Return (x, y) of the center of cell containing provided text 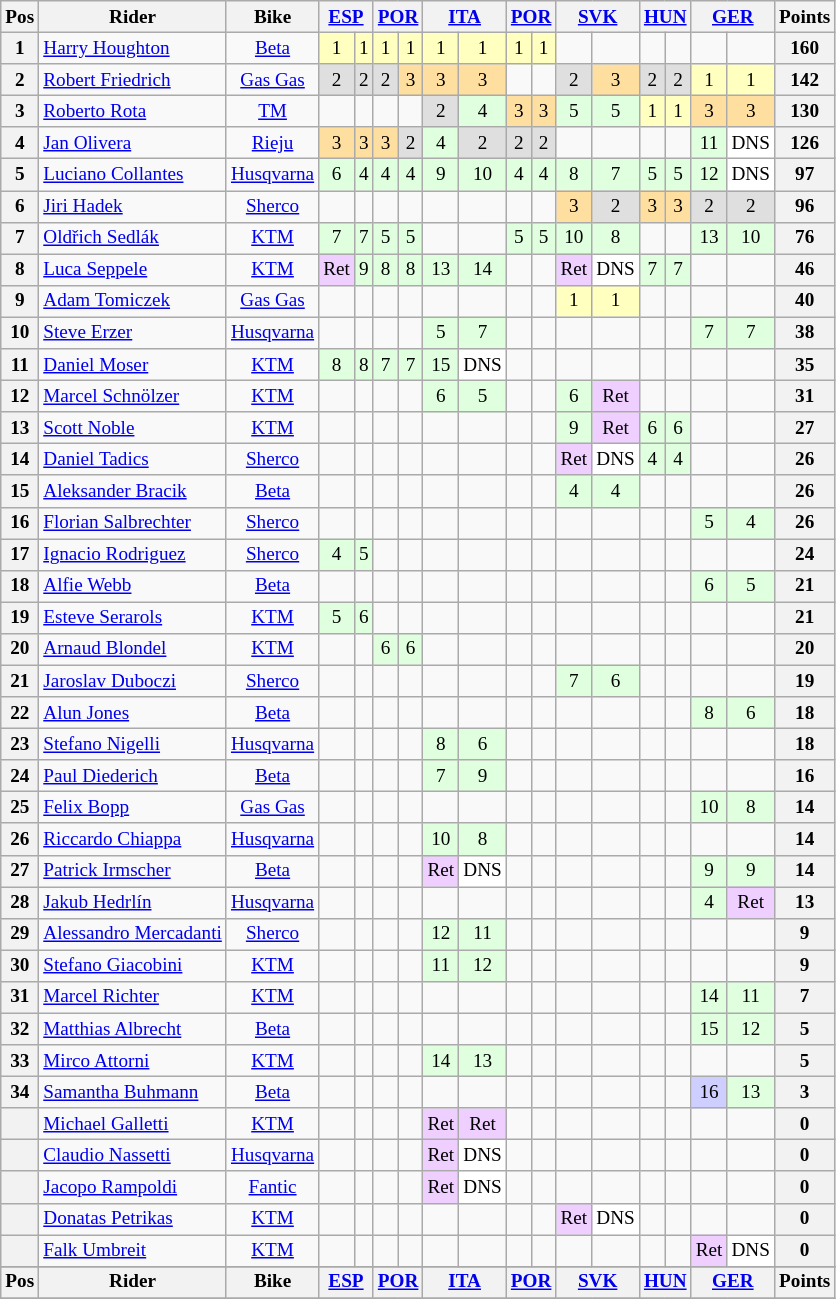
Claudio Nassetti (133, 1156)
29 (20, 934)
Falk Umbreit (133, 1251)
130 (804, 111)
TM (272, 111)
Marcel Schnölzer (133, 396)
Florian Salbrechter (133, 523)
22 (20, 713)
142 (804, 80)
Ignacio Rodriguez (133, 554)
Fantic (272, 1187)
76 (804, 238)
Esteve Serarols (133, 618)
126 (804, 143)
Aleksander Bracik (133, 491)
Donatas Petrikas (133, 1219)
Luca Seppele (133, 270)
Arnaud Blondel (133, 649)
Marcel Richter (133, 997)
Alessandro Mercadanti (133, 934)
46 (804, 270)
Daniel Moser (133, 365)
Felix Bopp (133, 808)
38 (804, 333)
Roberto Rota (133, 111)
Robert Friedrich (133, 80)
Riccardo Chiappa (133, 839)
35 (804, 365)
160 (804, 48)
Matthias Albrecht (133, 1029)
34 (20, 1092)
Jakub Hedrlín (133, 902)
Jaroslav Duboczi (133, 681)
32 (20, 1029)
Rieju (272, 143)
Michael Galletti (133, 1124)
30 (20, 966)
Jacopo Rampoldi (133, 1187)
Luciano Collantes (133, 175)
28 (20, 902)
Oldřich Sedlák (133, 238)
Stefano Giacobini (133, 966)
Alfie Webb (133, 586)
Paul Diederich (133, 776)
25 (20, 808)
96 (804, 206)
Daniel Tadics (133, 460)
Stefano Nigelli (133, 744)
Scott Noble (133, 428)
Jiri Hadek (133, 206)
40 (804, 301)
33 (20, 1061)
Steve Erzer (133, 333)
97 (804, 175)
Jan Olivera (133, 143)
Mirco Attorni (133, 1061)
Samantha Buhmann (133, 1092)
23 (20, 744)
Harry Houghton (133, 48)
17 (20, 554)
Adam Tomiczek (133, 301)
Patrick Irmscher (133, 871)
Alun Jones (133, 713)
